Detect which cell encompasses the target text, then output its (x, y) center coordinate. 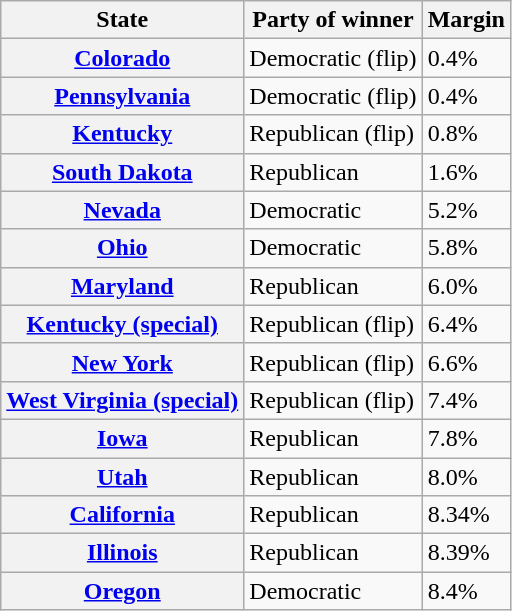
California (122, 515)
0.8% (466, 134)
1.6% (466, 172)
Ohio (122, 248)
Nevada (122, 210)
Margin (466, 20)
5.8% (466, 248)
State (122, 20)
8.34% (466, 515)
Illinois (122, 553)
West Virginia (special) (122, 400)
8.39% (466, 553)
Oregon (122, 591)
7.8% (466, 438)
6.0% (466, 286)
Kentucky (122, 134)
6.6% (466, 362)
Party of winner (333, 20)
Kentucky (special) (122, 324)
Maryland (122, 286)
8.4% (466, 591)
Utah (122, 477)
Pennsylvania (122, 96)
New York (122, 362)
Colorado (122, 58)
Iowa (122, 438)
6.4% (466, 324)
8.0% (466, 477)
5.2% (466, 210)
7.4% (466, 400)
South Dakota (122, 172)
